For the text-containing cell, return its midpoint in (X, Y) coordinate format. 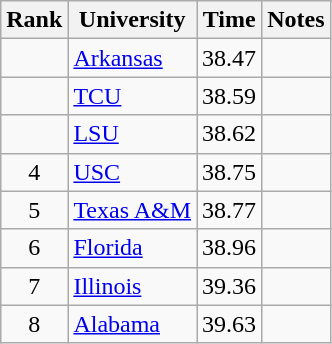
38.47 (230, 58)
7 (34, 286)
Notes (296, 20)
38.75 (230, 172)
38.62 (230, 134)
Texas A&M (132, 210)
8 (34, 324)
Illinois (132, 286)
University (132, 20)
Rank (34, 20)
TCU (132, 96)
38.96 (230, 248)
39.36 (230, 286)
38.77 (230, 210)
39.63 (230, 324)
Florida (132, 248)
38.59 (230, 96)
Time (230, 20)
6 (34, 248)
5 (34, 210)
4 (34, 172)
LSU (132, 134)
Arkansas (132, 58)
USC (132, 172)
Alabama (132, 324)
